Scan for the cell matching the given text and deliver its [X, Y] coordinate at center. 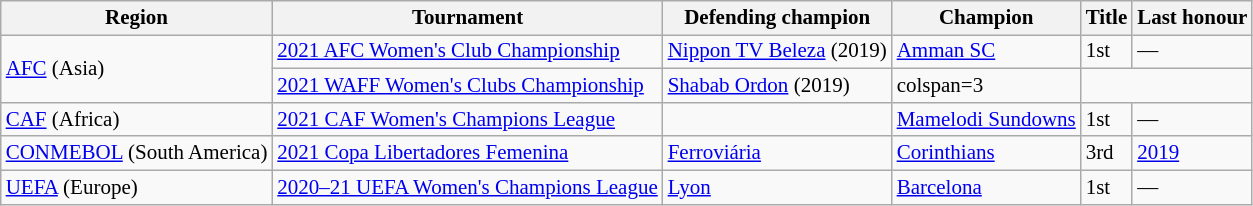
Nippon TV Beleza (2019) [778, 52]
UEFA (Europe) [137, 187]
3rd [1107, 153]
2019 [1192, 153]
Last honour [1192, 18]
Region [137, 18]
― [1192, 119]
Amman SC [986, 52]
2021 CAF Women's Champions League [467, 119]
Shabab Ordon (2019) [778, 86]
Corinthians [986, 153]
CAF (Africa) [137, 119]
CONMEBOL (South America) [137, 153]
2021 AFC Women's Club Championship [467, 52]
2020–21 UEFA Women's Champions League [467, 187]
Mamelodi Sundowns [986, 119]
colspan=3 [986, 86]
2021 WAFF Women's Clubs Championship [467, 86]
Barcelona [986, 187]
2021 Copa Libertadores Femenina [467, 153]
Defending champion [778, 18]
AFC (Asia) [137, 69]
Ferroviária [778, 153]
Lyon [778, 187]
Tournament [467, 18]
Champion [986, 18]
Title [1107, 18]
